Scan for the cell matching the given text and deliver its [x, y] coordinate at center. 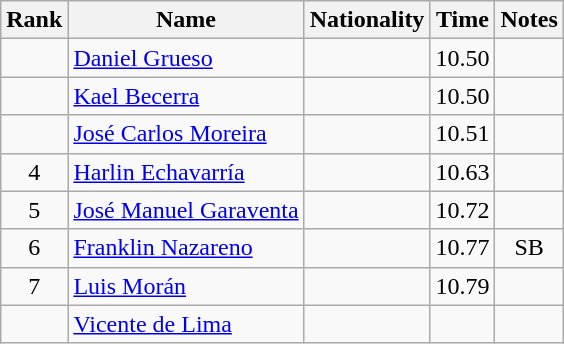
10.63 [462, 172]
Notes [529, 20]
Time [462, 20]
Luis Morán [186, 286]
José Carlos Moreira [186, 134]
10.79 [462, 286]
10.51 [462, 134]
Franklin Nazareno [186, 248]
Harlin Echavarría [186, 172]
6 [34, 248]
10.72 [462, 210]
Name [186, 20]
10.77 [462, 248]
Rank [34, 20]
Nationality [367, 20]
SB [529, 248]
Vicente de Lima [186, 324]
7 [34, 286]
Kael Becerra [186, 96]
4 [34, 172]
Daniel Grueso [186, 58]
José Manuel Garaventa [186, 210]
5 [34, 210]
